Scan for the cell matching the given text and deliver its (x, y) coordinate at center. 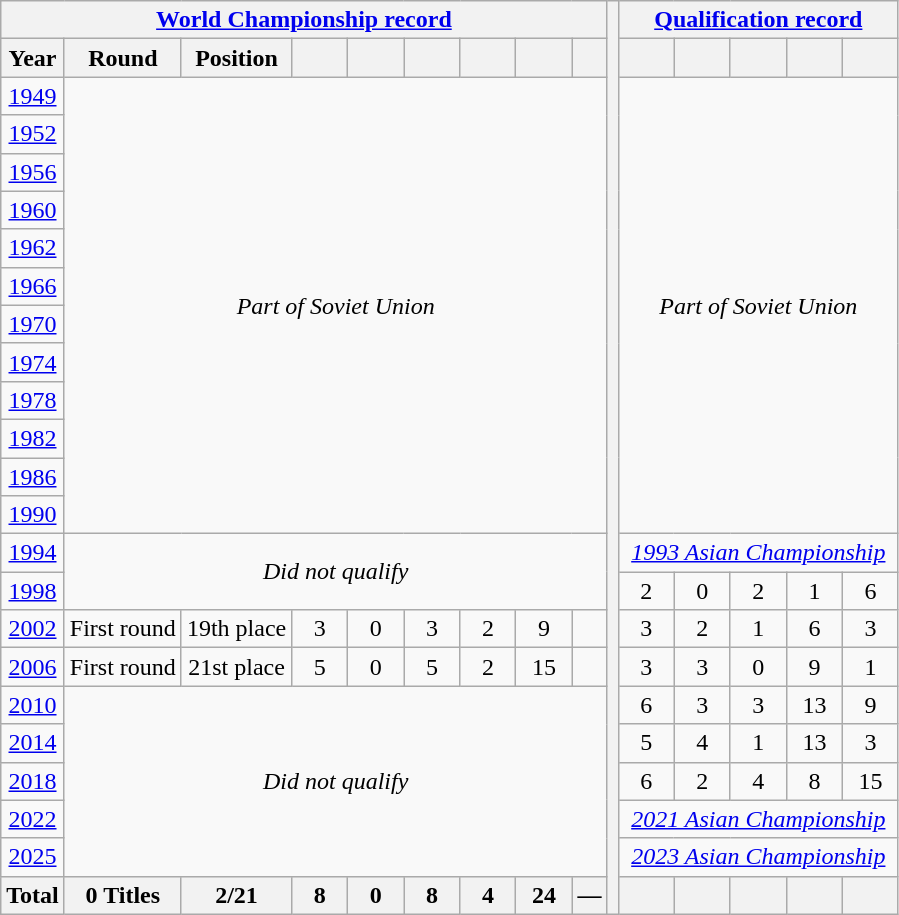
Total (33, 895)
0 Titles (122, 895)
1993 Asian Championship (758, 553)
2002 (33, 629)
1949 (33, 96)
1998 (33, 591)
2025 (33, 857)
Round (122, 58)
2018 (33, 781)
1962 (33, 248)
2022 (33, 819)
— (590, 895)
2010 (33, 705)
1990 (33, 515)
1978 (33, 400)
2021 Asian Championship (758, 819)
1982 (33, 438)
1960 (33, 210)
21st place (236, 667)
1986 (33, 477)
Position (236, 58)
1952 (33, 134)
1966 (33, 286)
1970 (33, 324)
1994 (33, 553)
1974 (33, 362)
2006 (33, 667)
19th place (236, 629)
2/21 (236, 895)
2023 Asian Championship (758, 857)
1956 (33, 172)
Qualification record (758, 20)
World Championship record (304, 20)
2014 (33, 743)
24 (544, 895)
Year (33, 58)
